Return (x, y) of the center of cell containing provided text 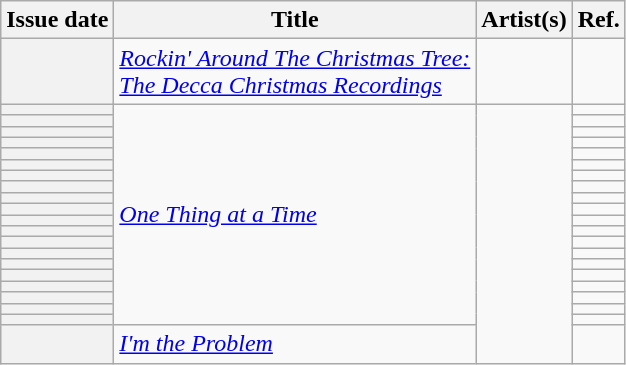
Rockin' Around The Christmas Tree:The Decca Christmas Recordings (295, 72)
I'm the Problem (295, 344)
Artist(s) (524, 20)
Title (295, 20)
Issue date (58, 20)
One Thing at a Time (295, 214)
Ref. (598, 20)
